For the text-containing cell, return its midpoint in [X, Y] coordinate format. 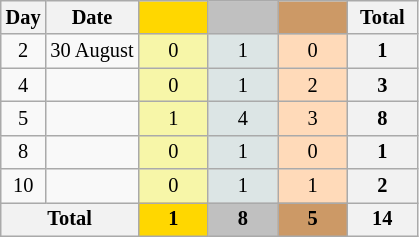
Day [24, 17]
10 [24, 186]
Date [92, 17]
30 August [92, 51]
14 [382, 219]
